Return the [x, y] coordinate for the center point of the cell that contains the specified text.  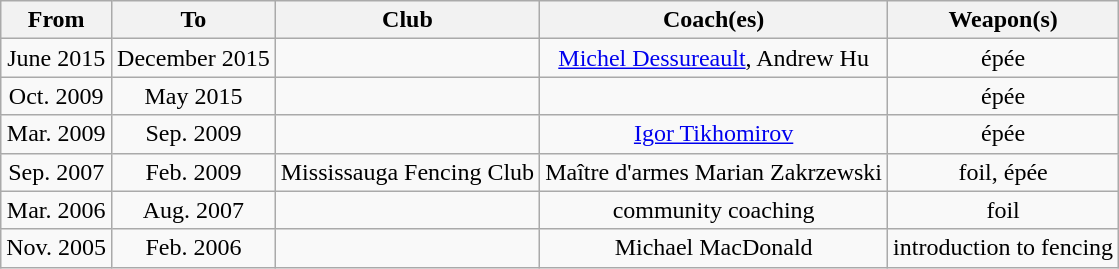
Michel Dessureault, Andrew Hu [714, 58]
Mar. 2006 [56, 210]
Sep. 2007 [56, 172]
Mar. 2009 [56, 134]
From [56, 20]
To [194, 20]
December 2015 [194, 58]
Sep. 2009 [194, 134]
Feb. 2009 [194, 172]
Weapon(s) [1004, 20]
May 2015 [194, 96]
foil, épée [1004, 172]
Maître d'armes Marian Zakrzewski [714, 172]
Coach(es) [714, 20]
Aug. 2007 [194, 210]
Nov. 2005 [56, 248]
Oct. 2009 [56, 96]
foil [1004, 210]
Michael MacDonald [714, 248]
Igor Tikhomirov [714, 134]
June 2015 [56, 58]
Mississauga Fencing Club [407, 172]
introduction to fencing [1004, 248]
community coaching [714, 210]
Feb. 2006 [194, 248]
Club [407, 20]
